Output the [x, y] coordinate of the center of the cell containing the given text.  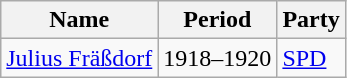
Period [218, 20]
SPD [311, 58]
Party [311, 20]
Name [80, 20]
1918–1920 [218, 58]
Julius Fräßdorf [80, 58]
